Determine the [x, y] coordinate at the center of the cell enclosing the given text.  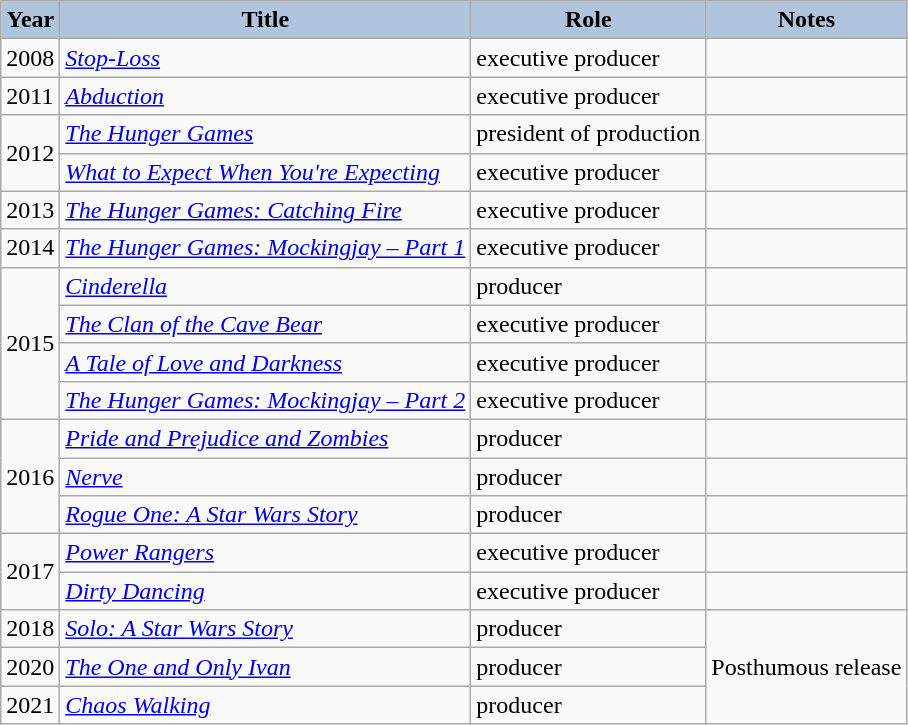
Title [266, 20]
Rogue One: A Star Wars Story [266, 515]
2016 [30, 476]
president of production [588, 134]
Stop-Loss [266, 58]
Cinderella [266, 286]
Posthumous release [806, 667]
2018 [30, 629]
Power Rangers [266, 553]
Dirty Dancing [266, 591]
2021 [30, 705]
2012 [30, 153]
The Hunger Games: Mockingjay – Part 2 [266, 400]
2014 [30, 248]
2015 [30, 343]
A Tale of Love and Darkness [266, 362]
The Hunger Games [266, 134]
2013 [30, 210]
Role [588, 20]
Chaos Walking [266, 705]
2020 [30, 667]
What to Expect When You're Expecting [266, 172]
2008 [30, 58]
2011 [30, 96]
Solo: A Star Wars Story [266, 629]
Nerve [266, 477]
Notes [806, 20]
The One and Only Ivan [266, 667]
The Clan of the Cave Bear [266, 324]
Abduction [266, 96]
The Hunger Games: Catching Fire [266, 210]
The Hunger Games: Mockingjay – Part 1 [266, 248]
Pride and Prejudice and Zombies [266, 438]
Year [30, 20]
2017 [30, 572]
